Output the [X, Y] coordinate of the center of the cell containing the given text.  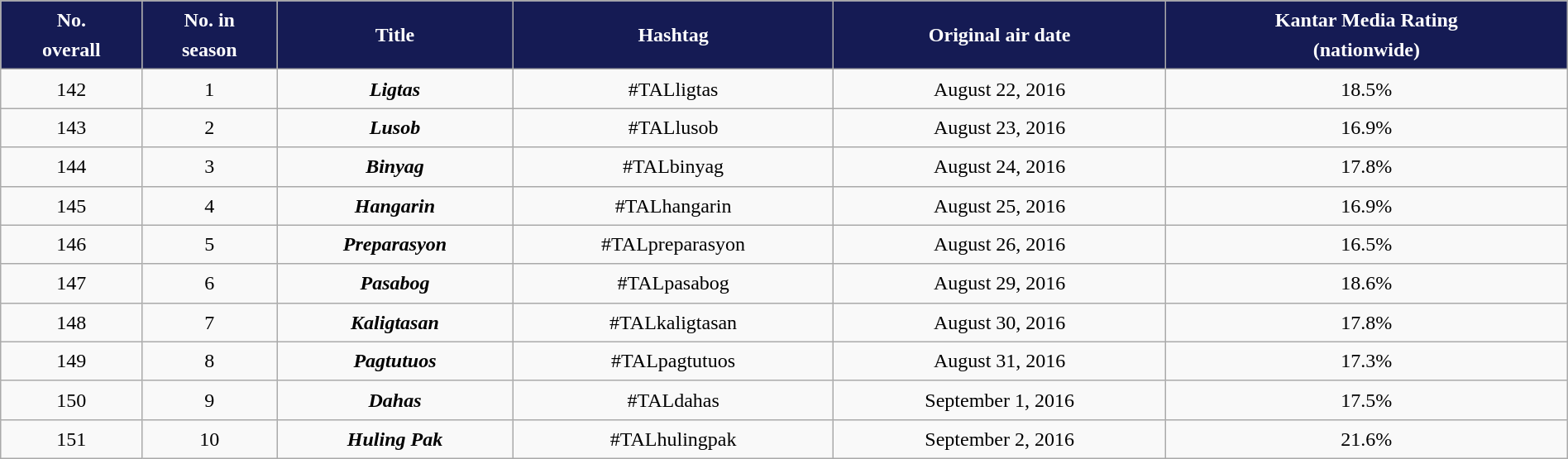
No. inseason [210, 35]
Ligtas [395, 89]
September 1, 2016 [999, 400]
143 [71, 127]
#TALpagtutuos [673, 361]
18.5% [1366, 89]
8 [210, 361]
7 [210, 323]
#TALkaligtasan [673, 323]
6 [210, 283]
#TALpreparasyon [673, 245]
3 [210, 167]
Original air date [999, 35]
Preparasyon [395, 245]
#TALhangarin [673, 205]
August 24, 2016 [999, 167]
146 [71, 245]
September 2, 2016 [999, 438]
Pasabog [395, 283]
#TALbinyag [673, 167]
5 [210, 245]
#TALligtas [673, 89]
16.5% [1366, 245]
Kaligtasan [395, 323]
#TALlusob [673, 127]
10 [210, 438]
148 [71, 323]
Lusob [395, 127]
August 29, 2016 [999, 283]
#TALpasabog [673, 283]
Huling Pak [395, 438]
17.3% [1366, 361]
9 [210, 400]
149 [71, 361]
145 [71, 205]
Pagtutuos [395, 361]
18.6% [1366, 283]
21.6% [1366, 438]
17.5% [1366, 400]
1 [210, 89]
August 31, 2016 [999, 361]
Title [395, 35]
150 [71, 400]
4 [210, 205]
147 [71, 283]
Hangarin [395, 205]
No.overall [71, 35]
#TALhulingpak [673, 438]
#TALdahas [673, 400]
142 [71, 89]
Dahas [395, 400]
2 [210, 127]
144 [71, 167]
August 22, 2016 [999, 89]
Hashtag [673, 35]
August 26, 2016 [999, 245]
Kantar Media Rating (nationwide) [1366, 35]
August 25, 2016 [999, 205]
151 [71, 438]
August 30, 2016 [999, 323]
Binyag [395, 167]
August 23, 2016 [999, 127]
